Capture the cell that displays the provided text and extract its [X, Y] central coordinate. 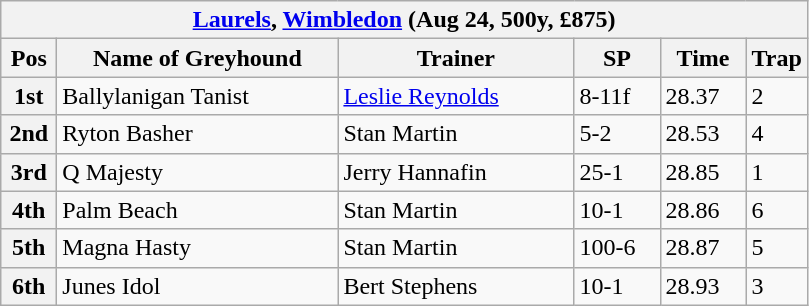
1 [776, 172]
6 [776, 210]
2nd [29, 134]
Trap [776, 58]
4 [776, 134]
4th [29, 210]
28.37 [703, 96]
Magna Hasty [198, 248]
5-2 [617, 134]
6th [29, 286]
Ballylanigan Tanist [198, 96]
28.53 [703, 134]
1st [29, 96]
Time [703, 58]
3 [776, 286]
Bert Stephens [456, 286]
28.86 [703, 210]
Palm Beach [198, 210]
5 [776, 248]
Laurels, Wimbledon (Aug 24, 500y, £875) [404, 20]
Leslie Reynolds [456, 96]
Jerry Hannafin [456, 172]
2 [776, 96]
Junes Idol [198, 286]
Name of Greyhound [198, 58]
28.85 [703, 172]
Pos [29, 58]
8-11f [617, 96]
100-6 [617, 248]
Ryton Basher [198, 134]
25-1 [617, 172]
28.93 [703, 286]
3rd [29, 172]
Q Majesty [198, 172]
Trainer [456, 58]
SP [617, 58]
5th [29, 248]
28.87 [703, 248]
